Pinpoint the cell where the given text exists, returning its (X, Y) midpoint coordinate. 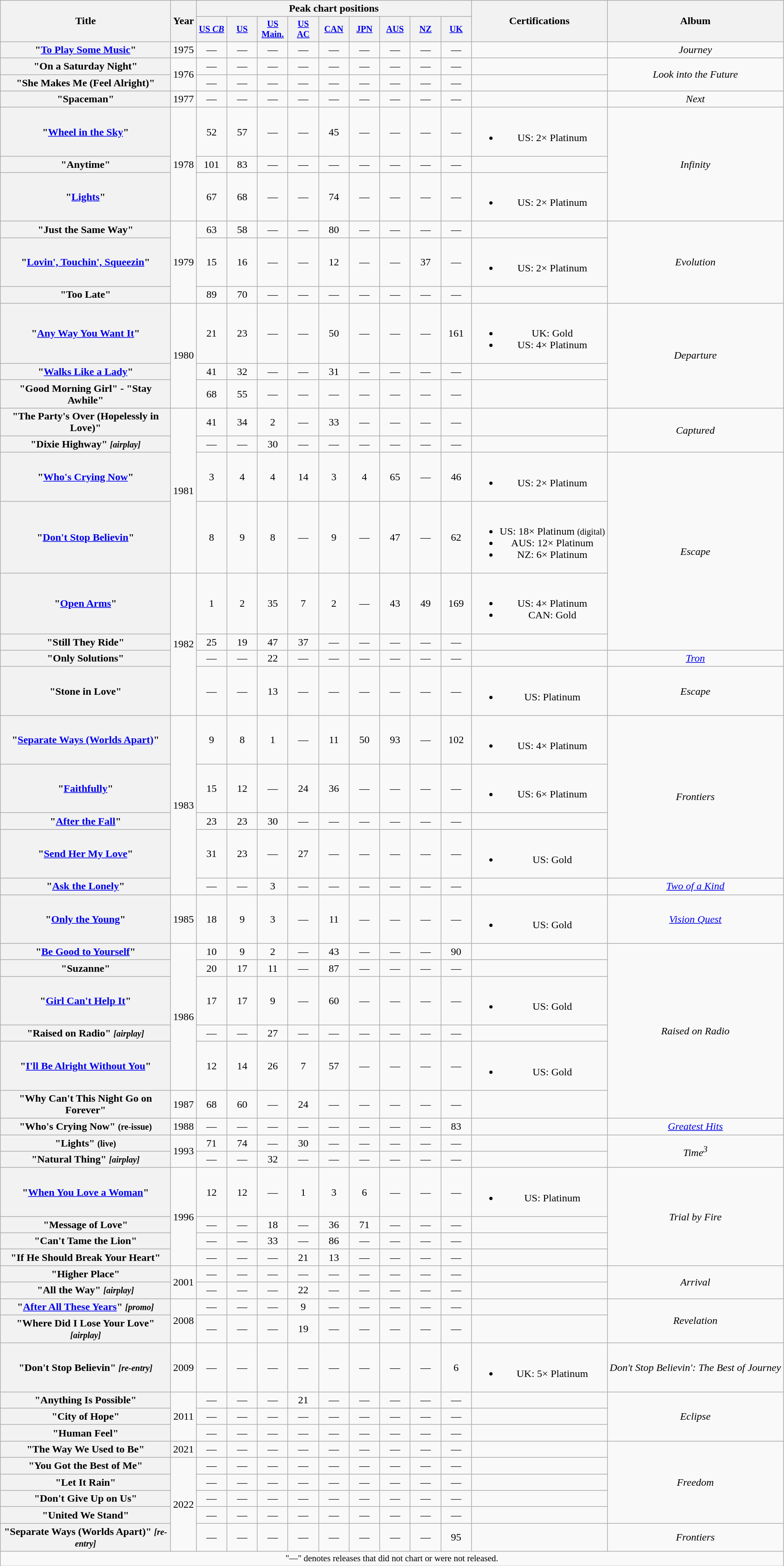
"She Makes Me (Feel Alright)" (85, 83)
"Lights" (85, 197)
"Lights" (live) (85, 1143)
1987 (184, 1104)
1976 (184, 75)
"Natural Thing" [airplay] (85, 1160)
"Who's Crying Now" (re-issue) (85, 1127)
34 (242, 422)
"Can't Tame the Lion" (85, 1241)
Revelation (696, 1320)
2001 (184, 1282)
Don't Stop Believin': The Best of Journey (696, 1367)
1978 (184, 164)
Arrival (696, 1282)
"Any Way You Want It" (85, 333)
46 (457, 476)
35 (273, 604)
"Don't Stop Believin" [re-entry] (85, 1367)
Freedom (696, 1482)
1986 (184, 1017)
"Open Arms" (85, 604)
Captured (696, 430)
"Be Good to Yourself" (85, 952)
"Separate Ways (Worlds Apart)" (85, 740)
Certifications (539, 21)
UK (457, 29)
USMain. (273, 29)
Album (696, 21)
US: 6× Platinum (539, 789)
US: 18× Platinum (digital)AUS: 12× PlatinumNZ: 6× Platinum (539, 537)
Look into the Future (696, 75)
2011 (184, 1416)
2009 (184, 1367)
1982 (184, 645)
63 (211, 230)
1993 (184, 1151)
65 (395, 476)
95 (457, 1537)
Two of a Kind (696, 886)
"You Got the Best of Me" (85, 1466)
US: 4× Platinum (539, 740)
"Just the Same Way" (85, 230)
"Human Feel" (85, 1433)
"Where Did I Lose Your Love" [airplay] (85, 1329)
67 (211, 197)
"Only Solutions" (85, 659)
45 (334, 132)
"To Play Some Music" (85, 50)
25 (211, 642)
"After the Fall" (85, 821)
1981 (184, 490)
86 (334, 1241)
UK: GoldUS: 4× Platinum (539, 333)
Evolution (696, 262)
"After All These Years" [promo] (85, 1307)
Departure (696, 356)
"I'll Be Alright Without You" (85, 1066)
1975 (184, 50)
"Why Can't This Night Go on Forever" (85, 1104)
93 (395, 740)
"Separate Ways (Worlds Apart)" [re-entry] (85, 1537)
CAN (334, 29)
JPN (364, 29)
"Raised on Radio" [airplay] (85, 1033)
"The Party's Over (Hopelessly in Love)" (85, 422)
Tron (696, 659)
Greatest Hits (696, 1127)
26 (273, 1066)
Time3 (696, 1151)
161 (457, 333)
"Send Her My Love" (85, 854)
NZ (425, 29)
"—" denotes releases that did not chart or were not released. (392, 1559)
US (242, 29)
"Suzanne" (85, 968)
1996 (184, 1217)
"United We Stand" (85, 1515)
USAC (303, 29)
80 (334, 230)
Eclipse (696, 1416)
"Faithfully" (85, 789)
"Stone in Love" (85, 691)
"When You Love a Woman" (85, 1192)
70 (242, 295)
"City of Hope" (85, 1416)
"Higher Place" (85, 1274)
"Good Morning Girl" - "Stay Awhile" (85, 394)
"Walks Like a Lady" (85, 372)
20 (211, 968)
"Ask the Lonely" (85, 886)
58 (242, 230)
1988 (184, 1127)
52 (211, 132)
Peak chart positions (334, 9)
"Dixie Highway" [airplay] (85, 444)
1979 (184, 262)
2022 (184, 1504)
16 (242, 262)
"Anything Is Possible" (85, 1400)
Infinity (696, 164)
AUS (395, 29)
Next (696, 99)
49 (425, 604)
10 (211, 952)
1983 (184, 805)
"Let It Rain" (85, 1482)
2021 (184, 1449)
"Message of Love" (85, 1225)
1985 (184, 919)
Vision Quest (696, 919)
US: 4× PlatinumCAN: Gold (539, 604)
87 (334, 968)
62 (457, 537)
"Only the Young" (85, 919)
"All the Way" [airplay] (85, 1290)
Trial by Fire (696, 1217)
90 (457, 952)
"Anytime" (85, 164)
"Don't Give Up on Us" (85, 1499)
"Too Late" (85, 295)
1980 (184, 356)
"The Way We Used to Be" (85, 1449)
"If He Should Break Your Heart" (85, 1257)
Title (85, 21)
"Girl Can't Help It" (85, 1000)
102 (457, 740)
89 (211, 295)
169 (457, 604)
55 (242, 394)
"Wheel in the Sky" (85, 132)
Raised on Radio (696, 1030)
"Don't Stop Believin" (85, 537)
US CB (211, 29)
1977 (184, 99)
"Still They Ride" (85, 642)
"Spaceman" (85, 99)
101 (211, 164)
"Who's Crying Now" (85, 476)
Year (184, 21)
"On a Saturday Night" (85, 66)
Journey (696, 50)
"Lovin', Touchin', Squeezin" (85, 262)
2008 (184, 1320)
UK: 5× Platinum (539, 1367)
